Pinpoint the cell where the given text exists, returning its [x, y] midpoint coordinate. 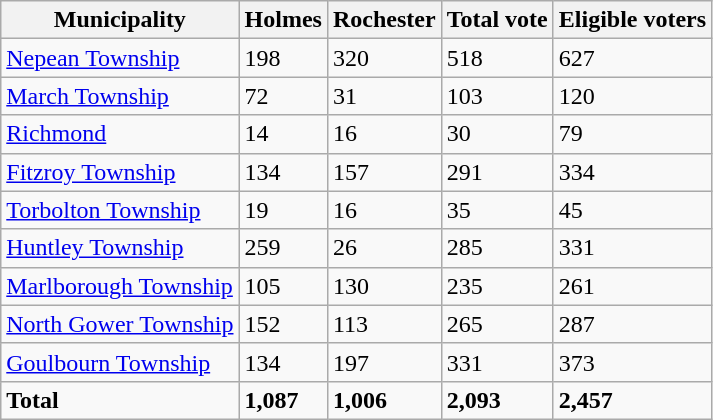
152 [283, 324]
Marlborough Township [120, 286]
334 [632, 172]
30 [497, 134]
265 [497, 324]
Torbolton Township [120, 210]
Nepean Township [120, 58]
2,093 [497, 400]
35 [497, 210]
Rochester [384, 20]
373 [632, 362]
259 [283, 248]
261 [632, 286]
2,457 [632, 400]
157 [384, 172]
March Township [120, 96]
287 [632, 324]
1,087 [283, 400]
198 [283, 58]
130 [384, 286]
235 [497, 286]
103 [497, 96]
Total [120, 400]
Fitzroy Township [120, 172]
518 [497, 58]
31 [384, 96]
45 [632, 210]
79 [632, 134]
113 [384, 324]
197 [384, 362]
19 [283, 210]
Richmond [120, 134]
Eligible voters [632, 20]
26 [384, 248]
120 [632, 96]
14 [283, 134]
72 [283, 96]
1,006 [384, 400]
291 [497, 172]
Goulbourn Township [120, 362]
Holmes [283, 20]
Huntley Township [120, 248]
Municipality [120, 20]
North Gower Township [120, 324]
Total vote [497, 20]
627 [632, 58]
285 [497, 248]
105 [283, 286]
320 [384, 58]
